Return (x, y) of the center of cell containing provided text 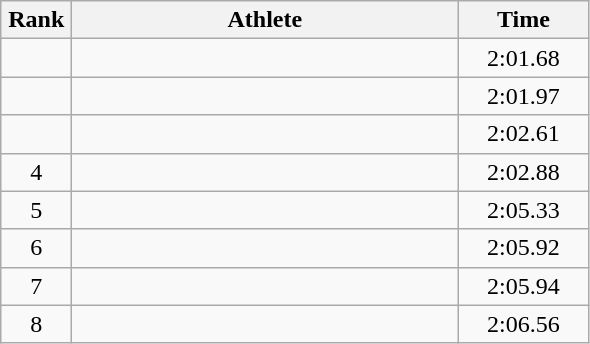
2:05.94 (524, 286)
2:05.33 (524, 210)
Athlete (265, 20)
2:01.97 (524, 96)
2:02.61 (524, 134)
8 (36, 324)
7 (36, 286)
2:01.68 (524, 58)
2:06.56 (524, 324)
Rank (36, 20)
6 (36, 248)
2:02.88 (524, 172)
2:05.92 (524, 248)
4 (36, 172)
5 (36, 210)
Time (524, 20)
